Return the (x, y) coordinate for the center point of the cell that contains the specified text.  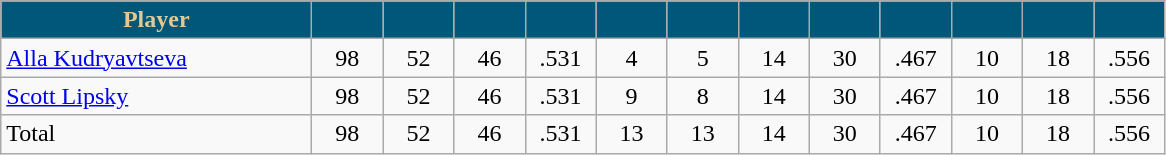
8 (702, 96)
5 (702, 58)
Total (156, 134)
Player (156, 20)
4 (632, 58)
9 (632, 96)
Alla Kudryavtseva (156, 58)
Scott Lipsky (156, 96)
